Scan for the cell matching the given text and deliver its [X, Y] coordinate at center. 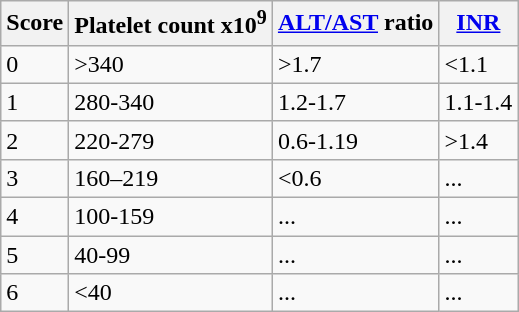
160–219 [171, 178]
4 [35, 217]
<1.1 [478, 64]
3 [35, 178]
2 [35, 140]
0.6-1.19 [355, 140]
Score [35, 24]
>1.4 [478, 140]
1 [35, 102]
INR [478, 24]
5 [35, 255]
<0.6 [355, 178]
100-159 [171, 217]
1.2-1.7 [355, 102]
6 [35, 293]
40-99 [171, 255]
220-279 [171, 140]
0 [35, 64]
Platelet count x109 [171, 24]
280-340 [171, 102]
>1.7 [355, 64]
>340 [171, 64]
1.1-1.4 [478, 102]
<40 [171, 293]
ALT/AST ratio [355, 24]
